From the cell containing the given text, extract its center point as [X, Y] coordinate. 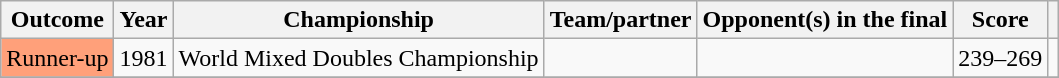
239–269 [1000, 58]
Opponent(s) in the final [825, 20]
Championship [358, 20]
Score [1000, 20]
Year [144, 20]
Outcome [58, 20]
World Mixed Doubles Championship [358, 58]
Team/partner [620, 20]
1981 [144, 58]
Runner-up [58, 58]
